Extract the (X, Y) coordinate from the center of the cell holding the provided text.  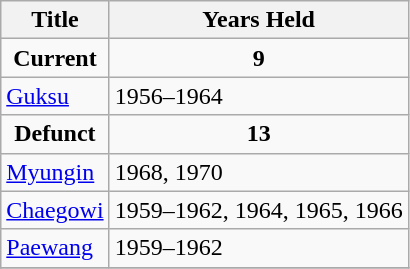
Years Held (258, 20)
Chaegowi (55, 210)
Paewang (55, 248)
9 (258, 58)
1956–1964 (258, 96)
Current (55, 58)
Myungin (55, 172)
1959–1962, 1964, 1965, 1966 (258, 210)
1959–1962 (258, 248)
Guksu (55, 96)
13 (258, 134)
Title (55, 20)
Defunct (55, 134)
1968, 1970 (258, 172)
